Output the [x, y] coordinate of the center of the cell containing the given text.  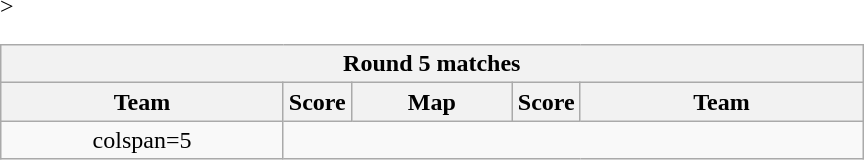
Map [432, 102]
Round 5 matches [432, 64]
colspan=5 [142, 140]
